Extract the [x, y] coordinate from the center of the cell holding the provided text.  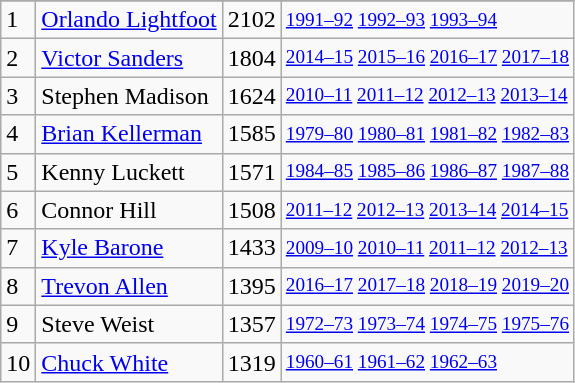
Stephen Madison [129, 96]
3 [18, 96]
Trevon Allen [129, 286]
5 [18, 172]
Steve Weist [129, 324]
1972–73 1973–74 1974–75 1975–76 [427, 324]
2010–11 2011–12 2012–13 2013–14 [427, 96]
1357 [252, 324]
1319 [252, 362]
1960–61 1961–62 1962–63 [427, 362]
1508 [252, 210]
10 [18, 362]
1585 [252, 134]
2014–15 2015–16 2016–17 2017–18 [427, 58]
1979–80 1980–81 1981–82 1982–83 [427, 134]
1991–92 1992–93 1993–94 [427, 20]
1804 [252, 58]
2102 [252, 20]
2016–17 2017–18 2018–19 2019–20 [427, 286]
1433 [252, 248]
2011–12 2012–13 2013–14 2014–15 [427, 210]
Kenny Luckett [129, 172]
2 [18, 58]
4 [18, 134]
1395 [252, 286]
1571 [252, 172]
Brian Kellerman [129, 134]
2009–10 2010–11 2011–12 2012–13 [427, 248]
Victor Sanders [129, 58]
Kyle Barone [129, 248]
Connor Hill [129, 210]
8 [18, 286]
Orlando Lightfoot [129, 20]
Chuck White [129, 362]
9 [18, 324]
1984–85 1985–86 1986–87 1987–88 [427, 172]
1 [18, 20]
6 [18, 210]
7 [18, 248]
1624 [252, 96]
